From the cell containing the given text, extract its center point as (X, Y) coordinate. 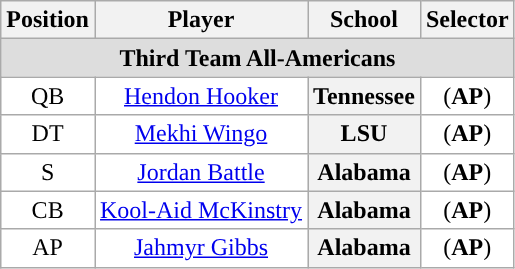
DT (48, 134)
Jordan Battle (200, 172)
Third Team All-Americans (258, 58)
AP (48, 248)
S (48, 172)
Player (200, 20)
LSU (364, 134)
Jahmyr Gibbs (200, 248)
Tennessee (364, 96)
QB (48, 96)
Hendon Hooker (200, 96)
Selector (467, 20)
Mekhi Wingo (200, 134)
Position (48, 20)
School (364, 20)
CB (48, 210)
Kool-Aid McKinstry (200, 210)
